Provide the [x, y] coordinate of the cell's center where the given text is located.  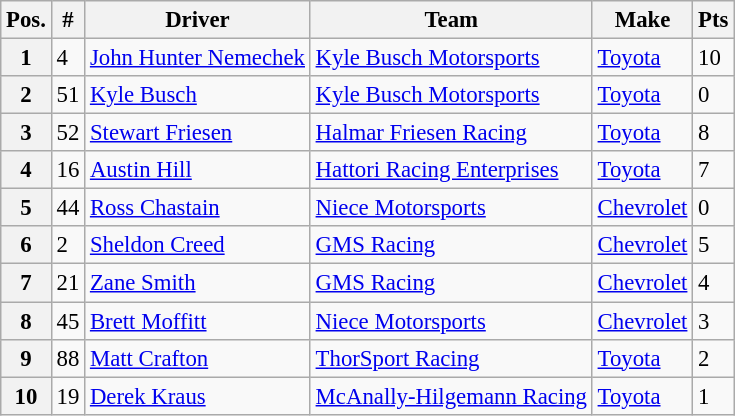
Stewart Friesen [198, 133]
19 [68, 396]
52 [68, 133]
Driver [198, 20]
21 [68, 283]
51 [68, 95]
16 [68, 170]
Sheldon Creed [198, 245]
# [68, 20]
Austin Hill [198, 170]
9 [26, 358]
45 [68, 321]
ThorSport Racing [451, 358]
Halmar Friesen Racing [451, 133]
Matt Crafton [198, 358]
Kyle Busch [198, 95]
Hattori Racing Enterprises [451, 170]
Derek Kraus [198, 396]
Pts [714, 20]
Team [451, 20]
Pos. [26, 20]
Make [642, 20]
Ross Chastain [198, 208]
88 [68, 358]
John Hunter Nemechek [198, 58]
Zane Smith [198, 283]
Brett Moffitt [198, 321]
44 [68, 208]
McAnally-Hilgemann Racing [451, 396]
6 [26, 245]
